Extract the (x, y) coordinate from the center of the cell holding the provided text.  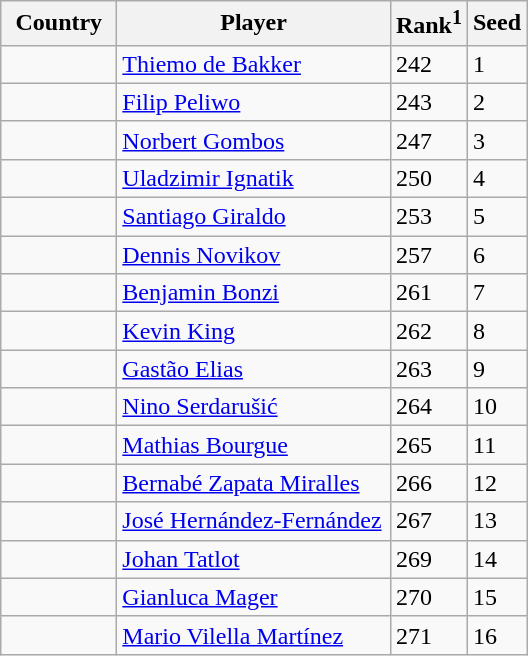
266 (428, 483)
16 (496, 635)
Nino Serdarušić (254, 407)
Benjamin Bonzi (254, 293)
4 (496, 178)
Country (59, 24)
Player (254, 24)
Norbert Gombos (254, 140)
10 (496, 407)
8 (496, 331)
242 (428, 64)
263 (428, 369)
6 (496, 255)
1 (496, 64)
11 (496, 445)
13 (496, 521)
Gianluca Mager (254, 597)
Uladzimir Ignatik (254, 178)
3 (496, 140)
271 (428, 635)
250 (428, 178)
269 (428, 559)
257 (428, 255)
9 (496, 369)
261 (428, 293)
Mario Vilella Martínez (254, 635)
262 (428, 331)
Thiemo de Bakker (254, 64)
Johan Tatlot (254, 559)
270 (428, 597)
5 (496, 217)
Kevin King (254, 331)
Filip Peliwo (254, 102)
267 (428, 521)
15 (496, 597)
Santiago Giraldo (254, 217)
Dennis Novikov (254, 255)
7 (496, 293)
243 (428, 102)
José Hernández-Fernández (254, 521)
Seed (496, 24)
Rank1 (428, 24)
253 (428, 217)
265 (428, 445)
12 (496, 483)
Gastão Elias (254, 369)
2 (496, 102)
Mathias Bourgue (254, 445)
Bernabé Zapata Miralles (254, 483)
247 (428, 140)
14 (496, 559)
264 (428, 407)
